Extract the [X, Y] coordinate from the center of the cell holding the provided text.  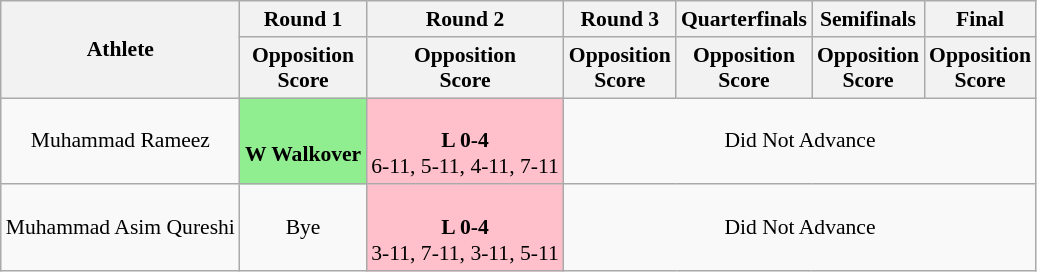
W Walkover [303, 142]
Semifinals [868, 19]
Quarterfinals [744, 19]
Bye [303, 228]
Final [980, 19]
Muhammad Rameez [120, 142]
Round 3 [620, 19]
L 0-43-11, 7-11, 3-11, 5-11 [465, 228]
L 0-46-11, 5-11, 4-11, 7-11 [465, 142]
Athlete [120, 50]
Round 2 [465, 19]
Muhammad Asim Qureshi [120, 228]
Round 1 [303, 19]
